Determine the (x, y) coordinate at the center of the cell enclosing the given text.  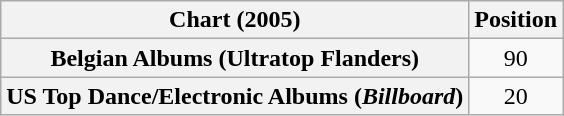
US Top Dance/Electronic Albums (Billboard) (235, 96)
90 (516, 58)
Chart (2005) (235, 20)
Belgian Albums (Ultratop Flanders) (235, 58)
Position (516, 20)
20 (516, 96)
